Determine the [x, y] coordinate at the center of the cell enclosing the given text.  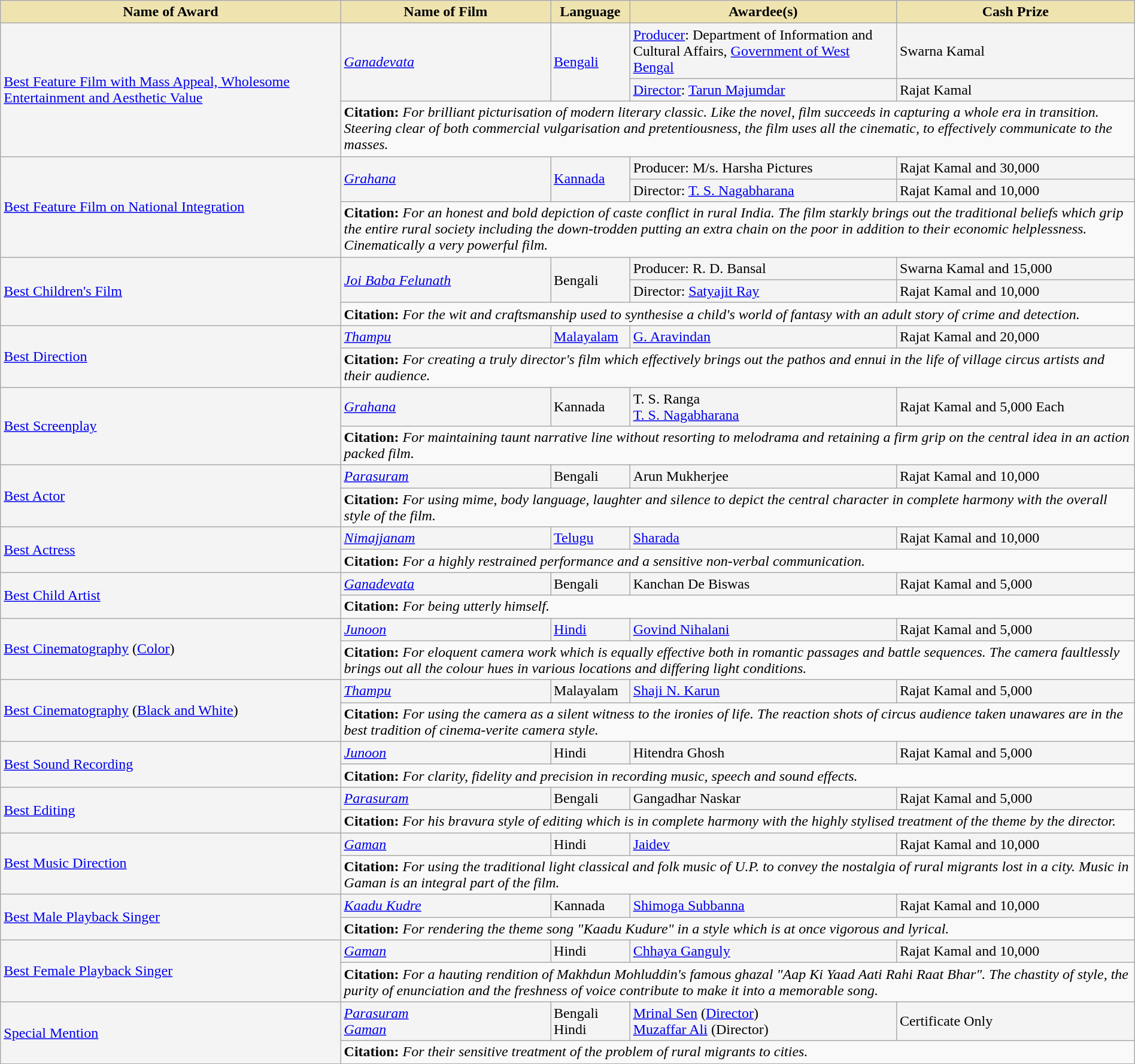
Joi Baba Felunath [445, 280]
Nimajjanam [445, 538]
Producer: R. D. Bansal [763, 268]
Citation: For being utterly himself. [738, 607]
Director: T. S. Nagabharana [763, 190]
Name of Film [445, 12]
Rajat Kamal and 5,000 Each [1015, 406]
Best Female Playback Singer [171, 971]
Chhaya Ganguly [763, 951]
Swarna Kamal [1015, 51]
T. S. RangaT. S. Nagabharana [763, 406]
Gangadhar Naskar [763, 798]
Best Child Artist [171, 595]
Shaji N. Karun [763, 691]
ParasuramGaman [445, 1021]
Telugu [590, 538]
Sharada [763, 538]
Language [590, 12]
Best Feature Film with Mass Appeal, Wholesome Entertainment and Aesthetic Value [171, 90]
Best Male Playback Singer [171, 917]
Special Mention [171, 1032]
Citation: For their sensitive treatment of the problem of rural migrants to cities. [738, 1052]
Citation: For maintaining taunt narrative line without resorting to melodrama and retaining a firm grip on the central idea in an action packed film. [738, 445]
Mrinal Sen (Director)Muzaffar Ali (Director) [763, 1021]
Hitendra Ghosh [763, 753]
Jaidev [763, 844]
Citation: For clarity, fidelity and precision in recording music, speech and sound effects. [738, 775]
Shimoga Subbanna [763, 906]
Best Cinematography (Black and White) [171, 710]
Kaadu Kudre [445, 906]
Best Screenplay [171, 426]
Best Actor [171, 496]
Best Music Direction [171, 863]
Director: Satyajit Ray [763, 291]
Rajat Kamal and 30,000 [1015, 168]
Best Sound Recording [171, 764]
Best Editing [171, 810]
Citation: For his bravura style of editing which is in complete harmony with the highly stylised treatment of the theme by the director. [738, 821]
Best Actress [171, 550]
BengaliHindi [590, 1021]
Best Children's Film [171, 291]
Best Direction [171, 356]
Rajat Kamal and 20,000 [1015, 337]
Rajat Kamal [1015, 90]
Citation: For the wit and craftsmanship used to synthesise a child's world of fantasy with an adult story of crime and detection. [738, 314]
Kanchan De Biswas [763, 584]
Arun Mukherjee [763, 477]
Director: Tarun Majumdar [763, 90]
Citation: For rendering the theme song "Kaadu Kudure" in a style which is at once vigorous and lyrical. [738, 929]
Name of Award [171, 12]
Cash Prize [1015, 12]
Citation: For using mime, body language, laughter and silence to depict the central character in complete harmony with the overall style of the film. [738, 508]
Awardee(s) [763, 12]
Govind Nihalani [763, 629]
Best Cinematography (Color) [171, 649]
Certificate Only [1015, 1021]
Producer: M/s. Harsha Pictures [763, 168]
Citation: For a highly restrained performance and a sensitive non-verbal communication. [738, 561]
Best Feature Film on National Integration [171, 207]
Producer: Department of Information and Cultural Affairs, Government of West Bengal [763, 51]
G. Aravindan [763, 337]
Swarna Kamal and 15,000 [1015, 268]
